Provide the [X, Y] coordinate of the cell's center where the given text is located.  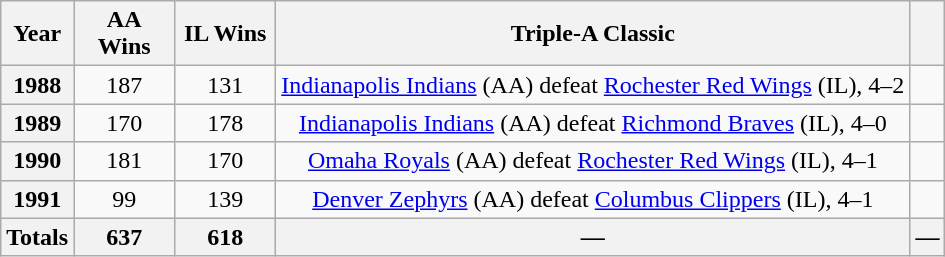
1988 [38, 85]
Indianapolis Indians (AA) defeat Richmond Braves (IL), 4–0 [593, 123]
Totals [38, 237]
99 [124, 199]
139 [226, 199]
Indianapolis Indians (AA) defeat Rochester Red Wings (IL), 4–2 [593, 85]
AA Wins [124, 34]
181 [124, 161]
1990 [38, 161]
IL Wins [226, 34]
1989 [38, 123]
637 [124, 237]
Omaha Royals (AA) defeat Rochester Red Wings (IL), 4–1 [593, 161]
Year [38, 34]
618 [226, 237]
178 [226, 123]
Denver Zephyrs (AA) defeat Columbus Clippers (IL), 4–1 [593, 199]
1991 [38, 199]
131 [226, 85]
187 [124, 85]
Triple-A Classic [593, 34]
